Locate the cell with the specified text and output its [x, y] center coordinate. 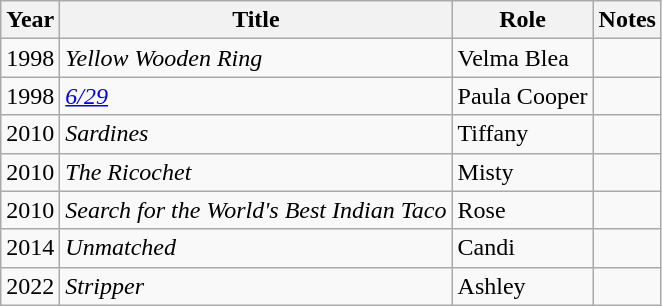
Unmatched [256, 248]
Stripper [256, 286]
Velma Blea [522, 58]
Candi [522, 248]
Title [256, 20]
2022 [30, 286]
Sardines [256, 134]
Role [522, 20]
Year [30, 20]
Tiffany [522, 134]
The Ricochet [256, 172]
Notes [627, 20]
Paula Cooper [522, 96]
Yellow Wooden Ring [256, 58]
2014 [30, 248]
Search for the World's Best Indian Taco [256, 210]
6/29 [256, 96]
Ashley [522, 286]
Misty [522, 172]
Rose [522, 210]
